Capture the cell that displays the provided text and extract its (X, Y) central coordinate. 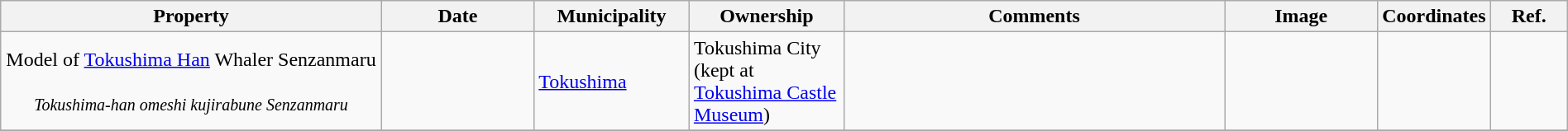
Ownership (766, 16)
Coordinates (1434, 16)
Image (1302, 16)
Tokushima City(kept at Tokushima Castle Museum) (766, 81)
Tokushima (612, 81)
Municipality (612, 16)
Property (192, 16)
Ref. (1528, 16)
Date (457, 16)
Comments (1034, 16)
Model of Tokushima Han Whaler SenzanmaruTokushima-han omeshi kujirabune Senzanmaru (192, 81)
